Capture the cell that displays the provided text and extract its [X, Y] central coordinate. 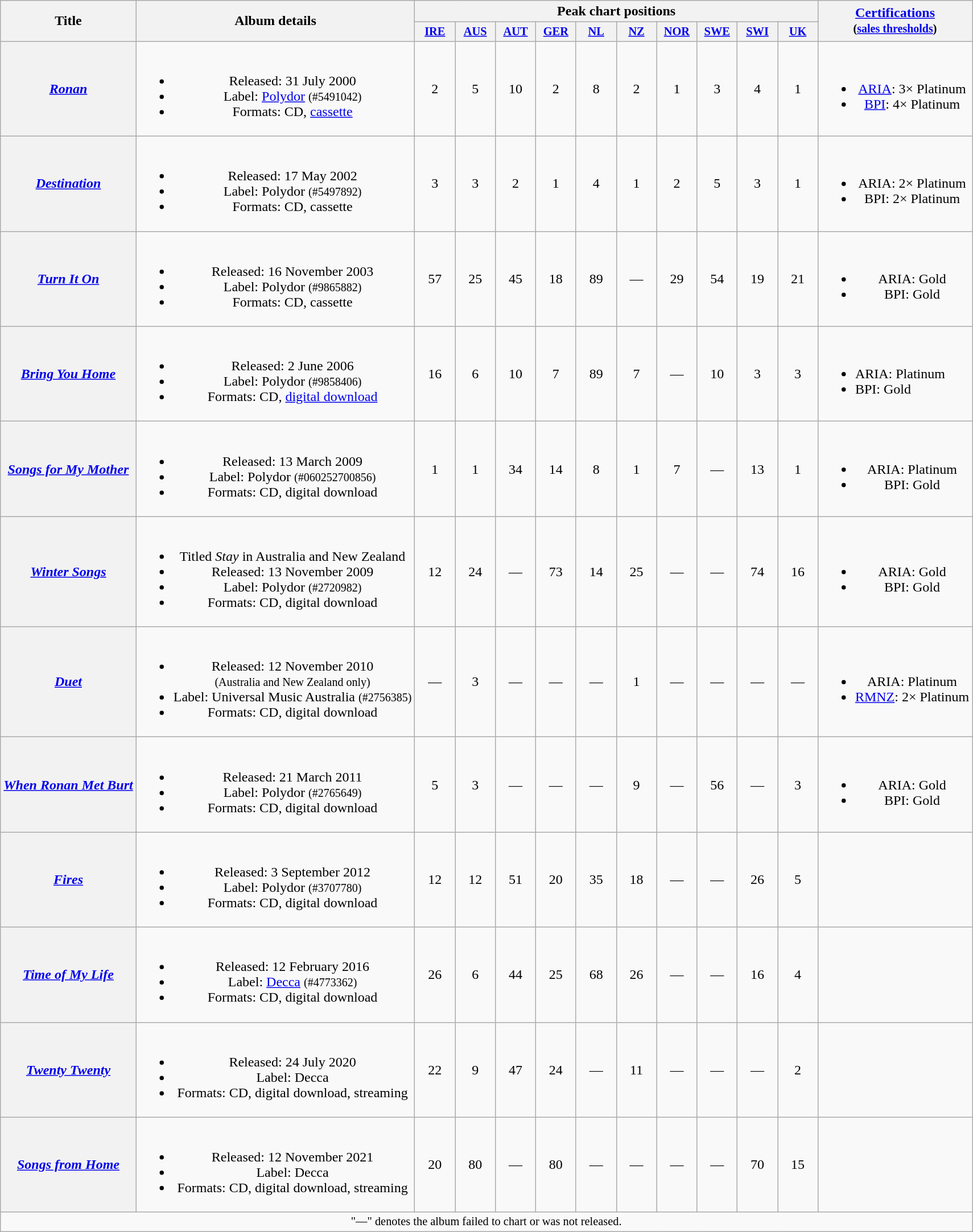
AUT [516, 32]
Ronan [68, 89]
56 [717, 785]
Released: 24 July 2020Label: DeccaFormats: CD, digital download, streaming [275, 1069]
SWI [758, 32]
Released: 21 March 2011Label: Polydor (#2765649)Formats: CD, digital download [275, 785]
ARIA: 2× PlatinumBPI: 2× Platinum [894, 184]
11 [636, 1069]
UK [798, 32]
Released: 3 September 2012Label: Polydor (#3707780)Formats: CD, digital download [275, 879]
Time of My Life [68, 975]
73 [555, 572]
47 [516, 1069]
Released: 2 June 2006Label: Polydor (#9858406)Formats: CD, digital download [275, 374]
68 [596, 975]
ARIA: 3× PlatinumBPI: 4× Platinum [894, 89]
Destination [68, 184]
Released: 31 July 2000Label: Polydor (#5491042)Formats: CD, cassette [275, 89]
Released: 12 November 2021Label: DeccaFormats: CD, digital download, streaming [275, 1165]
19 [758, 279]
51 [516, 879]
Songs from Home [68, 1165]
IRE [435, 32]
22 [435, 1069]
70 [758, 1165]
Winter Songs [68, 572]
57 [435, 279]
ARIA: PlatinumRMNZ: 2× Platinum [894, 682]
Songs for My Mother [68, 469]
"—" denotes the album failed to chart or was not released. [486, 1222]
44 [516, 975]
Released: 12 February 2016Label: Decca (#4773362)Formats: CD, digital download [275, 975]
35 [596, 879]
13 [758, 469]
Released: 17 May 2002Label: Polydor (#5497892)Formats: CD, cassette [275, 184]
When Ronan Met Burt [68, 785]
Title [68, 21]
Released: 16 November 2003Label: Polydor (#9865882)Formats: CD, cassette [275, 279]
29 [677, 279]
Album details [275, 21]
Titled Stay in Australia and New ZealandReleased: 13 November 2009Label: Polydor (#2720982)Formats: CD, digital download [275, 572]
SWE [717, 32]
74 [758, 572]
Released: 12 November 2010(Australia and New Zealand only)Label: Universal Music Australia (#2756385)Formats: CD, digital download [275, 682]
Peak chart positions [617, 11]
Turn It On [68, 279]
Bring You Home [68, 374]
GER [555, 32]
45 [516, 279]
AUS [476, 32]
15 [798, 1165]
54 [717, 279]
Fires [68, 879]
NZ [636, 32]
Released: 13 March 2009Label: Polydor (#060252700856)Formats: CD, digital download [275, 469]
Duet [68, 682]
Certifications(sales thresholds) [894, 21]
NOR [677, 32]
NL [596, 32]
Twenty Twenty [68, 1069]
21 [798, 279]
34 [516, 469]
